From the cell containing the given text, extract its center point as (x, y) coordinate. 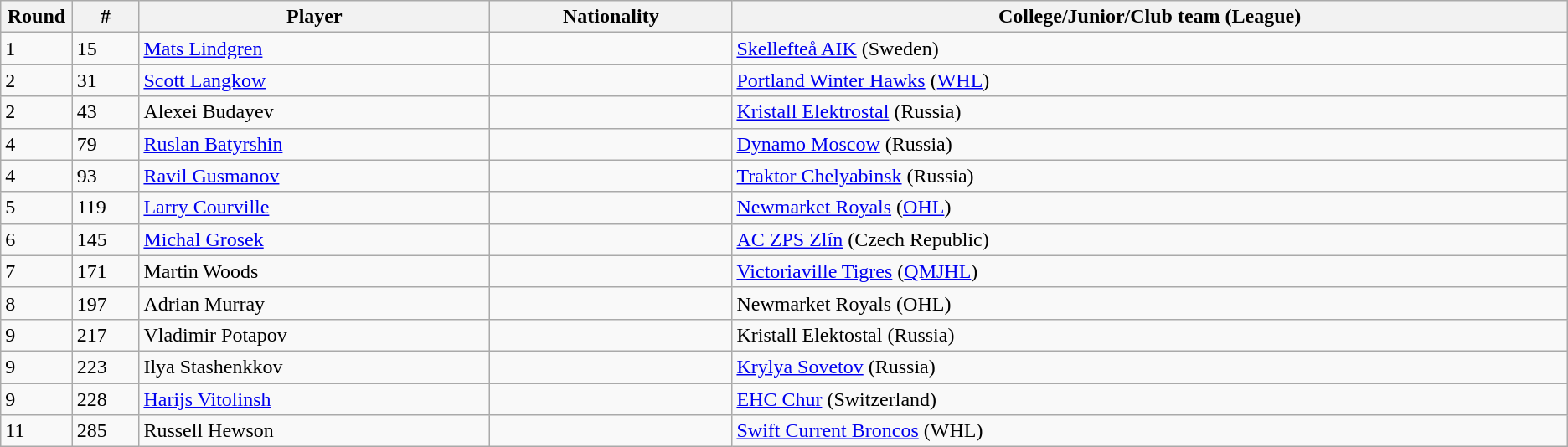
119 (106, 208)
Adrian Murray (315, 303)
Dynamo Moscow (Russia) (1149, 144)
College/Junior/Club team (League) (1149, 17)
11 (37, 431)
Krylya Sovetov (Russia) (1149, 367)
Portland Winter Hawks (WHL) (1149, 80)
Harijs Vitolinsh (315, 399)
Kristall Elektrostal (Russia) (1149, 112)
AC ZPS Zlín (Czech Republic) (1149, 239)
Swift Current Broncos (WHL) (1149, 431)
43 (106, 112)
79 (106, 144)
Michal Grosek (315, 239)
7 (37, 271)
Alexei Budayev (315, 112)
31 (106, 80)
217 (106, 335)
Nationality (611, 17)
6 (37, 239)
Kristall Elektostal (Russia) (1149, 335)
15 (106, 49)
1 (37, 49)
Skellefteå AIK (Sweden) (1149, 49)
Traktor Chelyabinsk (Russia) (1149, 176)
# (106, 17)
Ruslan Batyrshin (315, 144)
5 (37, 208)
8 (37, 303)
Scott Langkow (315, 80)
285 (106, 431)
223 (106, 367)
Russell Hewson (315, 431)
Martin Woods (315, 271)
228 (106, 399)
Mats Lindgren (315, 49)
Vladimir Potapov (315, 335)
Round (37, 17)
Ilya Stashenkkov (315, 367)
Victoriaville Tigres (QMJHL) (1149, 271)
197 (106, 303)
Player (315, 17)
Ravil Gusmanov (315, 176)
145 (106, 239)
93 (106, 176)
171 (106, 271)
Larry Courville (315, 208)
EHC Chur (Switzerland) (1149, 399)
